Identify which cell holds the provided text, then report its [x, y] central coordinate. 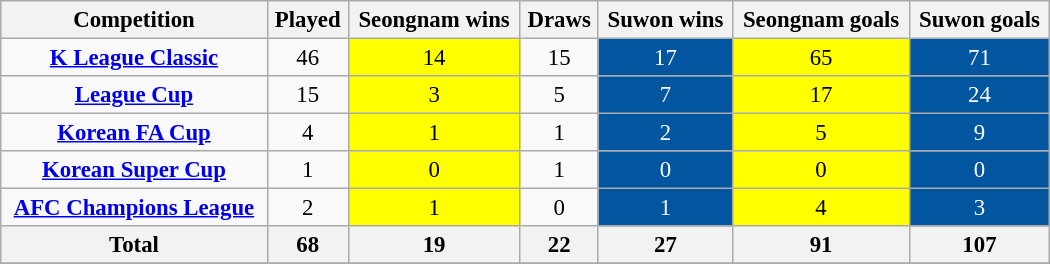
14 [434, 58]
Draws [559, 20]
24 [980, 95]
19 [434, 245]
Seongnam wins [434, 20]
7 [665, 95]
9 [980, 133]
27 [665, 245]
Total [134, 245]
Played [308, 20]
Competition [134, 20]
107 [980, 245]
League Cup [134, 95]
K League Classic [134, 58]
71 [980, 58]
Korean Super Cup [134, 170]
Seongnam goals [822, 20]
91 [822, 245]
65 [822, 58]
Korean FA Cup [134, 133]
46 [308, 58]
Suwon wins [665, 20]
AFC Champions League [134, 208]
68 [308, 245]
Suwon goals [980, 20]
22 [559, 245]
